Scan for the cell matching the given text and deliver its [x, y] coordinate at center. 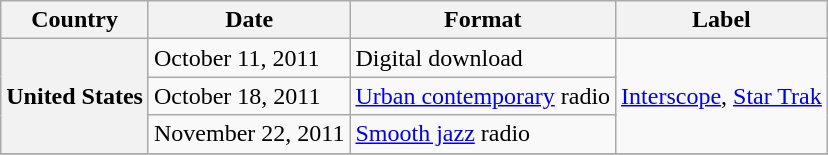
Urban contemporary radio [483, 96]
Format [483, 20]
October 11, 2011 [248, 58]
Country [75, 20]
United States [75, 96]
Label [722, 20]
Digital download [483, 58]
Interscope, Star Trak [722, 96]
Smooth jazz radio [483, 134]
October 18, 2011 [248, 96]
November 22, 2011 [248, 134]
Date [248, 20]
